Locate the cell with the specified text and output its (x, y) center coordinate. 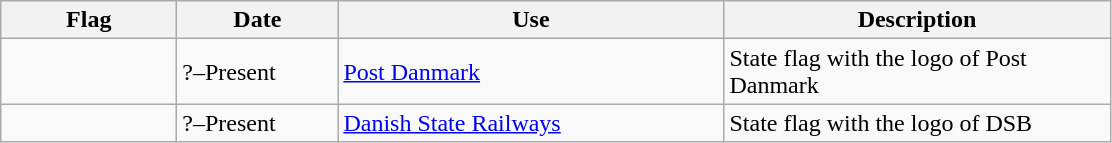
Date (258, 20)
State flag with the logo of DSB (917, 123)
Use (531, 20)
Description (917, 20)
Danish State Railways (531, 123)
Post Danmark (531, 72)
State flag with the logo of Post Danmark (917, 72)
Flag (89, 20)
